For the text-containing cell, return its midpoint in (X, Y) coordinate format. 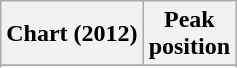
Chart (2012) (72, 34)
Peakposition (189, 34)
